Output the (X, Y) coordinate of the center of the cell containing the given text.  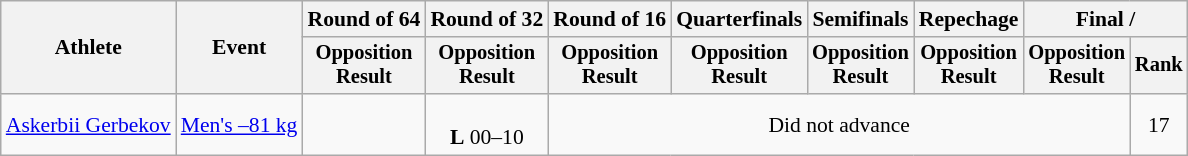
Rank (1159, 66)
Askerbii Gerbekov (88, 124)
Round of 16 (610, 19)
Athlete (88, 48)
Did not advance (839, 124)
Repechage (969, 19)
Quarterfinals (739, 19)
Final / (1105, 19)
Event (240, 48)
Round of 64 (364, 19)
Semifinals (860, 19)
L 00–10 (486, 124)
17 (1159, 124)
Round of 32 (486, 19)
Men's –81 kg (240, 124)
